Locate the cell with the specified text and output its (x, y) center coordinate. 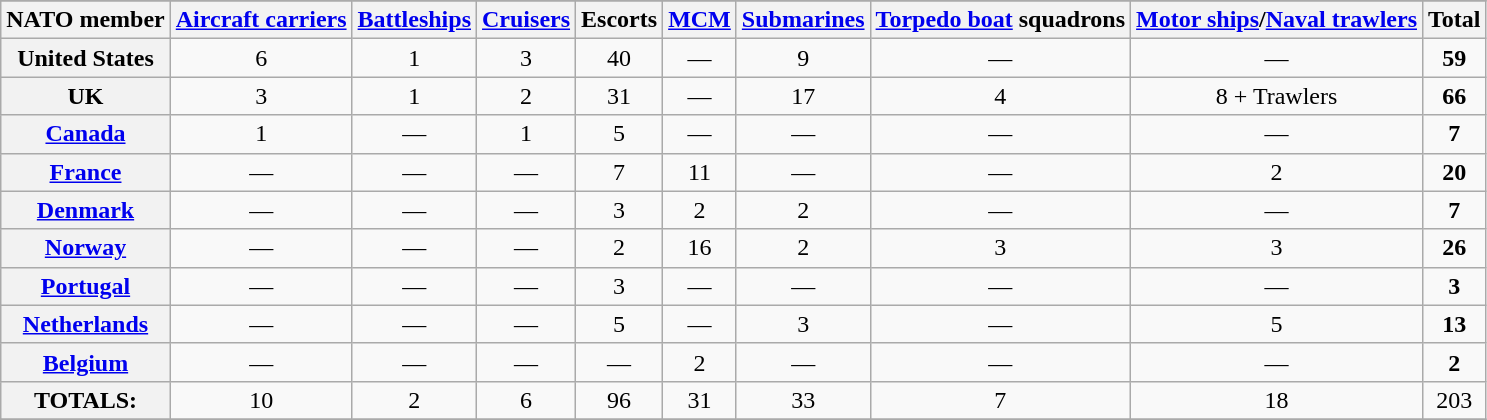
Cruisers (526, 20)
40 (620, 58)
Norway (86, 248)
13 (1455, 324)
9 (803, 58)
17 (803, 96)
26 (1455, 248)
18 (1277, 400)
59 (1455, 58)
United States (86, 58)
Canada (86, 134)
96 (620, 400)
11 (700, 172)
Total (1455, 20)
16 (700, 248)
NATO member (86, 20)
Battleships (414, 20)
Netherlands (86, 324)
Denmark (86, 210)
Torpedo boat squadrons (1000, 20)
Motor ships/Naval trawlers (1277, 20)
8 + Trawlers (1277, 96)
Escorts (620, 20)
203 (1455, 400)
TOTALS: (86, 400)
Aircraft carriers (261, 20)
4 (1000, 96)
Portugal (86, 286)
France (86, 172)
Belgium (86, 362)
UK (86, 96)
10 (261, 400)
MCM (700, 20)
66 (1455, 96)
Submarines (803, 20)
33 (803, 400)
20 (1455, 172)
